From the cell containing the given text, extract its center point as (x, y) coordinate. 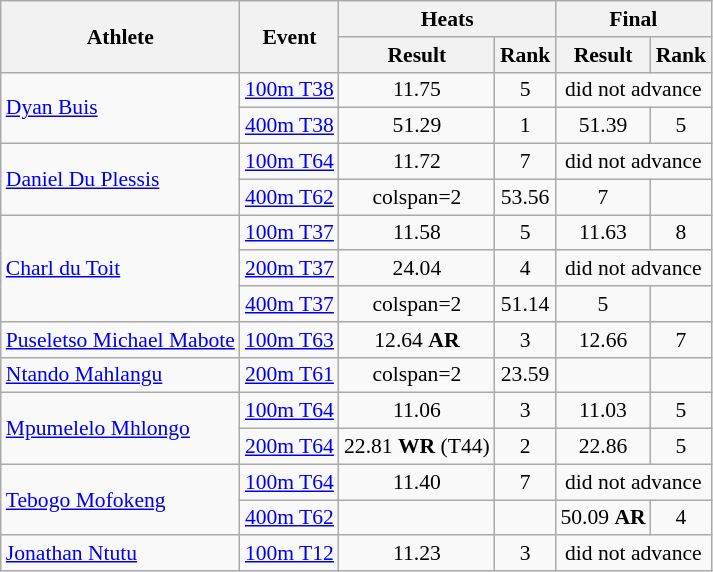
11.63 (602, 233)
100m T37 (290, 233)
53.56 (526, 197)
400m T38 (290, 126)
51.14 (526, 304)
22.81 WR (T44) (417, 447)
12.64 AR (417, 340)
8 (682, 233)
Dyan Buis (120, 108)
Athlete (120, 36)
Daniel Du Plessis (120, 180)
23.59 (526, 375)
2 (526, 447)
51.29 (417, 126)
200m T64 (290, 447)
Puseletso Michael Mabote (120, 340)
Tebogo Mofokeng (120, 500)
12.66 (602, 340)
Event (290, 36)
11.23 (417, 554)
11.75 (417, 90)
200m T61 (290, 375)
50.09 AR (602, 518)
100m T12 (290, 554)
11.72 (417, 162)
400m T37 (290, 304)
11.40 (417, 482)
22.86 (602, 447)
Ntando Mahlangu (120, 375)
Final (633, 19)
51.39 (602, 126)
24.04 (417, 269)
Mpumelelo Mhlongo (120, 428)
200m T37 (290, 269)
Charl du Toit (120, 268)
11.58 (417, 233)
11.06 (417, 411)
Jonathan Ntutu (120, 554)
100m T38 (290, 90)
1 (526, 126)
Heats (447, 19)
11.03 (602, 411)
100m T63 (290, 340)
